Capture the cell that displays the provided text and extract its (x, y) central coordinate. 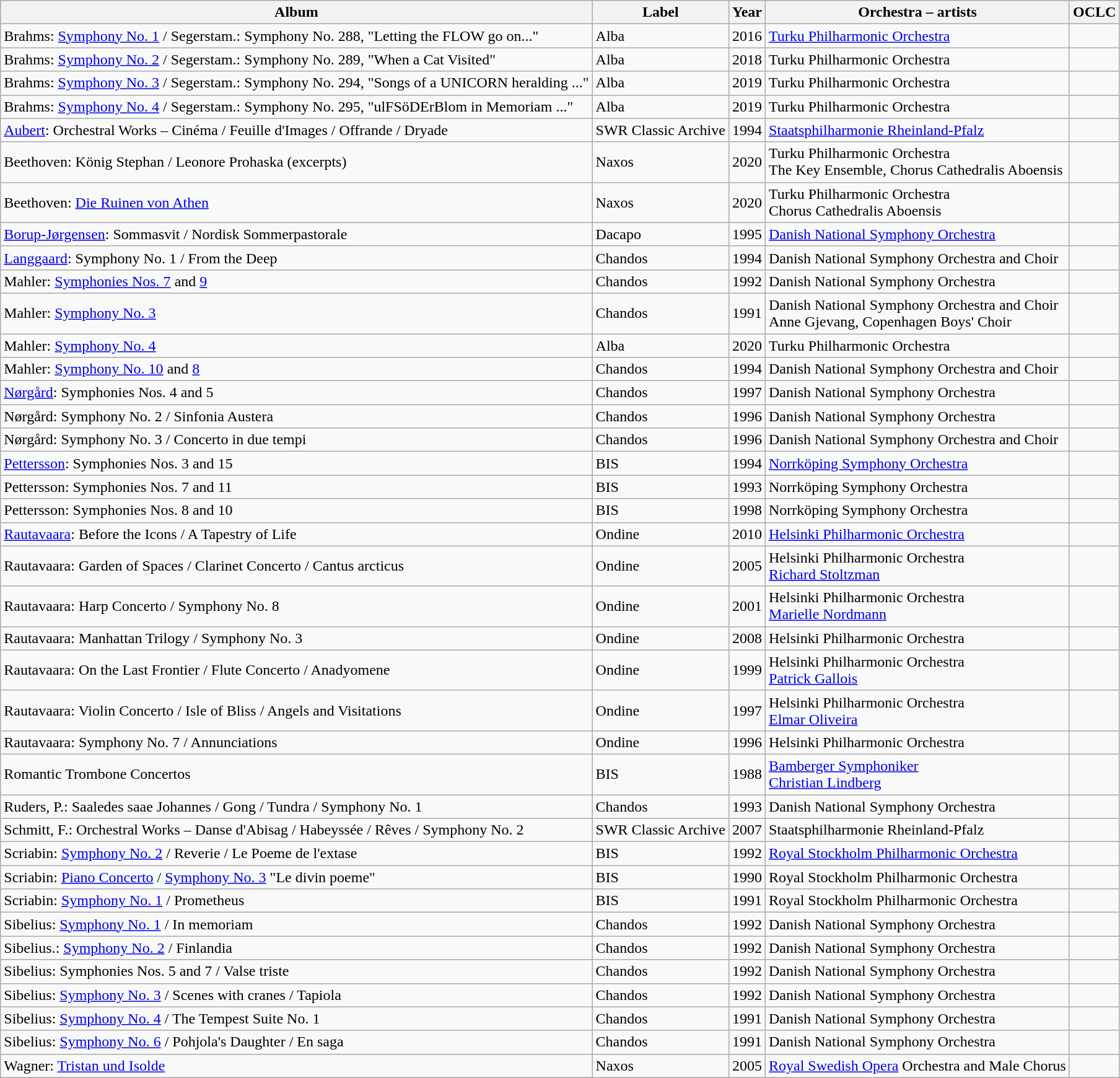
Rautavaara: On the Last Frontier / Flute Concerto / Anadyomene (296, 670)
Pettersson: Symphonies Nos. 7 and 11 (296, 487)
Beethoven: König Stephan / Leonore Prohaska (excerpts) (296, 162)
Rautavaara: Manhattan Trilogy / Symphony No. 3 (296, 638)
Pettersson: Symphonies Nos. 3 and 15 (296, 463)
1988 (747, 774)
Album (296, 12)
Rautavaara: Before the Icons / A Tapestry of Life (296, 534)
Nørgård: Symphony No. 3 / Concerto in due tempi (296, 440)
1990 (747, 877)
Wagner: Tristan und Isolde (296, 1066)
Helsinki Philharmonic OrchestraElmar Oliveira (918, 710)
Sibelius: Symphony No. 4 / The Tempest Suite No. 1 (296, 1019)
Dacapo (660, 234)
Bamberger SymphonikerChristian Lindberg (918, 774)
Brahms: Symphony No. 3 / Segerstam.: Symphony No. 294, "Songs of a UNICORN heralding ..." (296, 83)
Mahler: Symphony No. 3 (296, 313)
Ruders, P.: Saaledes saae Johannes / Gong / Tundra / Symphony No. 1 (296, 806)
Schmitt, F.: Orchestral Works – Danse d'Abisag / Habeyssée / Rêves / Symphony No. 2 (296, 830)
Orchestra – artists (918, 12)
Sibelius: Symphony No. 1 / In memoriam (296, 924)
Sibelius: Symphony No. 3 / Scenes with cranes / Tapiola (296, 995)
Rautavaara: Violin Concerto / Isle of Bliss / Angels and Visitations (296, 710)
Brahms: Symphony No. 2 / Segerstam.: Symphony No. 289, "When a Cat Visited" (296, 59)
Rautavaara: Harp Concerto / Symphony No. 8 (296, 606)
Sibelius: Symphonies Nos. 5 and 7 / Valse triste (296, 971)
OCLC (1094, 12)
Scriabin: Piano Concerto / Symphony No. 3 "Le divin poeme" (296, 877)
Romantic Trombone Concertos (296, 774)
2016 (747, 36)
1995 (747, 234)
Sibelius: Symphony No. 6 / Pohjola's Daughter / En saga (296, 1042)
Label (660, 12)
Nørgård: Symphonies Nos. 4 and 5 (296, 393)
Rautavaara: Symphony No. 7 / Annunciations (296, 742)
Brahms: Symphony No. 4 / Segerstam.: Symphony No. 295, "ulFSöDErBlom in Memoriam ..." (296, 107)
1999 (747, 670)
Helsinki Philharmonic OrchestraRichard Stoltzman (918, 566)
Helsinki Philharmonic OrchestraPatrick Gallois (918, 670)
Scriabin: Symphony No. 1 / Prometheus (296, 901)
2018 (747, 59)
Year (747, 12)
Pettersson: Symphonies Nos. 8 and 10 (296, 511)
Mahler: Symphony No. 10 and 8 (296, 369)
Turku Philharmonic OrchestraChorus Cathedralis Aboensis (918, 202)
Aubert: Orchestral Works – Cinéma / Feuille d'Images / Offrande / Dryade (296, 130)
Sibelius.: Symphony No. 2 / Finlandia (296, 948)
1998 (747, 511)
2010 (747, 534)
Turku Philharmonic OrchestraThe Key Ensemble, Chorus Cathedralis Aboensis (918, 162)
Mahler: Symphonies Nos. 7 and 9 (296, 281)
Nørgård: Symphony No. 2 / Sinfonia Austera (296, 416)
Rautavaara: Garden of Spaces / Clarinet Concerto / Cantus arcticus (296, 566)
Helsinki Philharmonic OrchestraMarielle Nordmann (918, 606)
2007 (747, 830)
2008 (747, 638)
Mahler: Symphony No. 4 (296, 345)
Langgaard: Symphony No. 1 / From the Deep (296, 258)
Danish National Symphony Orchestra and ChoirAnne Gjevang, Copenhagen Boys' Choir (918, 313)
Borup-Jørgensen: Sommasvit / Nordisk Sommerpastorale (296, 234)
2001 (747, 606)
Scriabin: Symphony No. 2 / Reverie / Le Poeme de l'extase (296, 854)
Royal Swedish Opera Orchestra and Male Chorus (918, 1066)
Beethoven: Die Ruinen von Athen (296, 202)
Brahms: Symphony No. 1 / Segerstam.: Symphony No. 288, "Letting the FLOW go on..." (296, 36)
